Find where the given text appears and provide that cell's center as [x, y] coordinate. 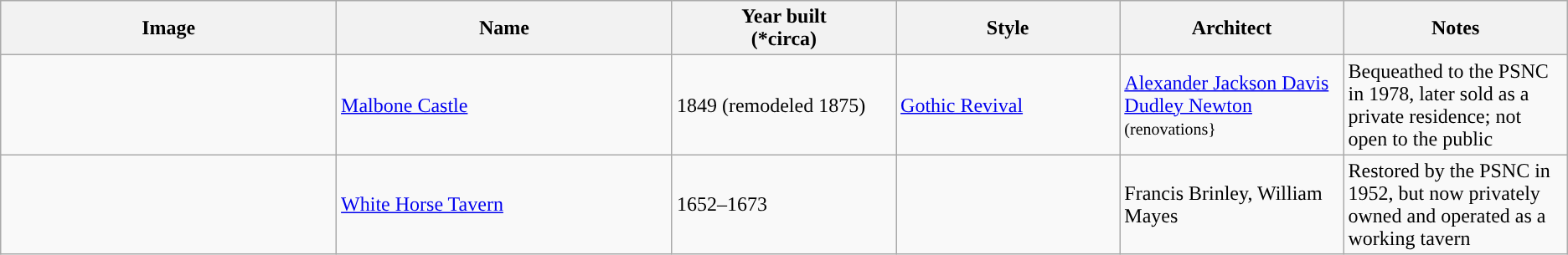
Restored by the PSNC in 1952, but now privately owned and operated as a working tavern [1456, 204]
Name [504, 28]
1849 (remodeled 1875) [784, 105]
Style [1008, 28]
Notes [1456, 28]
White Horse Tavern [504, 204]
Gothic Revival [1008, 105]
Bequeathed to the PSNC in 1978, later sold as a private residence; not open to the public [1456, 105]
1652–1673 [784, 204]
Year built(*circa) [784, 28]
Francis Brinley, William Mayes [1231, 204]
Image [169, 28]
Malbone Castle [504, 105]
Alexander Jackson DavisDudley Newton (renovations} [1231, 105]
Architect [1231, 28]
